From the cell containing the given text, extract its center point as (x, y) coordinate. 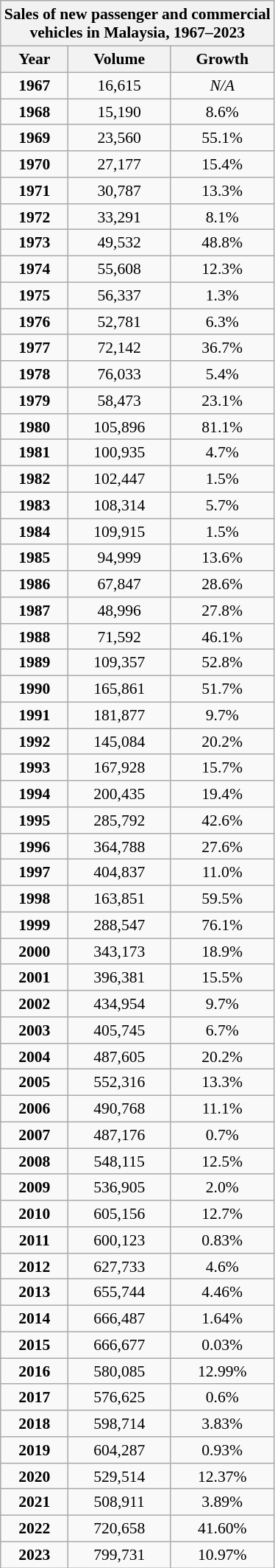
2001 (35, 977)
59.5% (222, 899)
1.3% (222, 295)
72,142 (119, 348)
105,896 (119, 426)
Year (35, 59)
1969 (35, 138)
1982 (35, 479)
30,787 (119, 191)
1981 (35, 453)
55,608 (119, 269)
508,911 (119, 1502)
1985 (35, 558)
0.83% (222, 1240)
1974 (35, 269)
94,999 (119, 558)
0.93% (222, 1450)
364,788 (119, 846)
548,115 (119, 1161)
27.6% (222, 846)
52,781 (119, 322)
552,316 (119, 1083)
2009 (35, 1187)
1971 (35, 191)
108,314 (119, 505)
48.8% (222, 243)
67,847 (119, 584)
2013 (35, 1293)
1999 (35, 925)
6.3% (222, 322)
109,915 (119, 532)
58,473 (119, 401)
720,658 (119, 1528)
2.0% (222, 1187)
15.4% (222, 164)
2023 (35, 1555)
200,435 (119, 794)
N/A (222, 85)
15.5% (222, 977)
487,605 (119, 1056)
2017 (35, 1397)
36.7% (222, 348)
12.99% (222, 1371)
11.1% (222, 1108)
2006 (35, 1108)
0.03% (222, 1345)
12.37% (222, 1476)
1992 (35, 742)
1990 (35, 689)
145,084 (119, 742)
1991 (35, 715)
3.89% (222, 1502)
604,287 (119, 1450)
51.7% (222, 689)
2000 (35, 952)
1988 (35, 636)
4.46% (222, 1293)
27.8% (222, 611)
23.1% (222, 401)
598,714 (119, 1424)
102,447 (119, 479)
71,592 (119, 636)
1989 (35, 663)
1968 (35, 112)
600,123 (119, 1240)
46.1% (222, 636)
27,177 (119, 164)
2018 (35, 1424)
33,291 (119, 217)
4.7% (222, 453)
41.60% (222, 1528)
529,514 (119, 1476)
76.1% (222, 925)
2005 (35, 1083)
1.64% (222, 1318)
16,615 (119, 85)
1998 (35, 899)
76,033 (119, 374)
1970 (35, 164)
Sales of new passenger and commercialvehicles in Malaysia, 1967–2023 (137, 24)
10.97% (222, 1555)
1997 (35, 873)
580,085 (119, 1371)
100,935 (119, 453)
434,954 (119, 1004)
2003 (35, 1030)
404,837 (119, 873)
8.1% (222, 217)
536,905 (119, 1187)
181,877 (119, 715)
163,851 (119, 899)
1994 (35, 794)
0.6% (222, 1397)
12.3% (222, 269)
1980 (35, 426)
12.5% (222, 1161)
0.7% (222, 1135)
42.6% (222, 820)
28.6% (222, 584)
15.7% (222, 767)
1983 (35, 505)
167,928 (119, 767)
1979 (35, 401)
1976 (35, 322)
1996 (35, 846)
405,745 (119, 1030)
343,173 (119, 952)
285,792 (119, 820)
1975 (35, 295)
2010 (35, 1214)
666,487 (119, 1318)
1987 (35, 611)
2019 (35, 1450)
2015 (35, 1345)
4.6% (222, 1266)
23,560 (119, 138)
13.6% (222, 558)
19.4% (222, 794)
2007 (35, 1135)
11.0% (222, 873)
2021 (35, 1502)
52.8% (222, 663)
2011 (35, 1240)
1986 (35, 584)
165,861 (119, 689)
5.7% (222, 505)
15,190 (119, 112)
6.7% (222, 1030)
487,176 (119, 1135)
1978 (35, 374)
12.7% (222, 1214)
48,996 (119, 611)
55.1% (222, 138)
1967 (35, 85)
56,337 (119, 295)
605,156 (119, 1214)
2020 (35, 1476)
3.83% (222, 1424)
288,547 (119, 925)
8.6% (222, 112)
18.9% (222, 952)
1995 (35, 820)
1973 (35, 243)
5.4% (222, 374)
2002 (35, 1004)
490,768 (119, 1108)
627,733 (119, 1266)
1972 (35, 217)
2022 (35, 1528)
2014 (35, 1318)
2016 (35, 1371)
Growth (222, 59)
666,677 (119, 1345)
799,731 (119, 1555)
109,357 (119, 663)
576,625 (119, 1397)
Volume (119, 59)
81.1% (222, 426)
1984 (35, 532)
49,532 (119, 243)
1993 (35, 767)
396,381 (119, 977)
2008 (35, 1161)
1977 (35, 348)
2004 (35, 1056)
655,744 (119, 1293)
2012 (35, 1266)
